Locate the cell with the specified text and output its (X, Y) center coordinate. 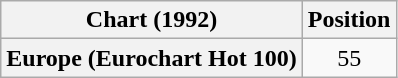
Chart (1992) (152, 20)
Europe (Eurochart Hot 100) (152, 58)
55 (349, 58)
Position (349, 20)
